Provide the [x, y] coordinate of the cell's center where the given text is located.  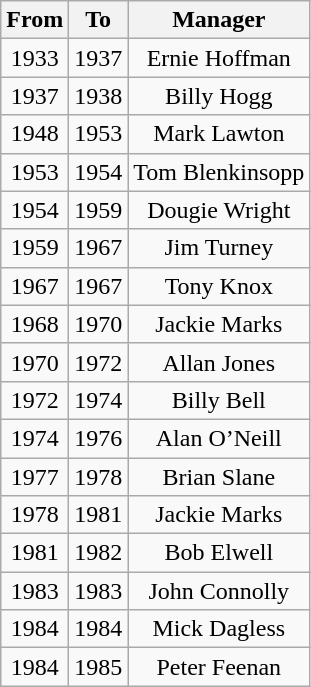
1976 [98, 438]
Brian Slane [219, 477]
1977 [35, 477]
1948 [35, 134]
1982 [98, 553]
Billy Bell [219, 400]
Mick Dagless [219, 629]
1938 [98, 96]
Ernie Hoffman [219, 58]
From [35, 20]
Alan O’Neill [219, 438]
Billy Hogg [219, 96]
Dougie Wright [219, 210]
Bob Elwell [219, 553]
Tom Blenkinsopp [219, 172]
Mark Lawton [219, 134]
1968 [35, 324]
Tony Knox [219, 286]
Peter Feenan [219, 667]
To [98, 20]
Jim Turney [219, 248]
John Connolly [219, 591]
Manager [219, 20]
Allan Jones [219, 362]
1985 [98, 667]
1933 [35, 58]
